Search for the cell housing the specified text and yield its [X, Y] center coordinate. 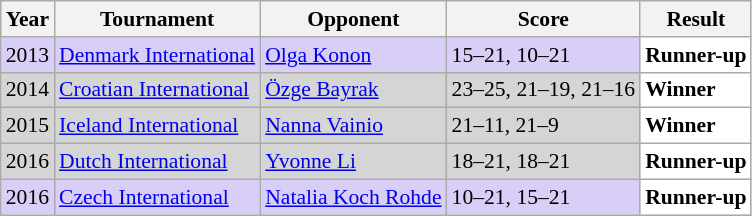
2015 [28, 126]
Natalia Koch Rohde [353, 197]
Yvonne Li [353, 162]
Tournament [157, 19]
Özge Bayrak [353, 90]
Czech International [157, 197]
2014 [28, 90]
15–21, 10–21 [544, 55]
18–21, 18–21 [544, 162]
Opponent [353, 19]
2013 [28, 55]
Denmark International [157, 55]
Year [28, 19]
23–25, 21–19, 21–16 [544, 90]
Dutch International [157, 162]
21–11, 21–9 [544, 126]
Croatian International [157, 90]
Score [544, 19]
10–21, 15–21 [544, 197]
Iceland International [157, 126]
Result [696, 19]
Nanna Vainio [353, 126]
Olga Konon [353, 55]
